Provide the [x, y] coordinate of the cell's center where the given text is located.  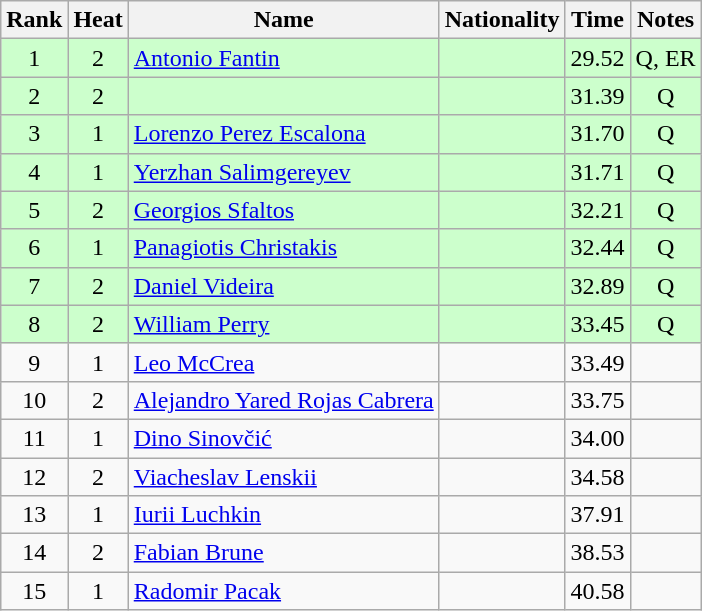
13 [34, 515]
29.52 [598, 58]
33.75 [598, 400]
Rank [34, 20]
10 [34, 400]
7 [34, 286]
Fabian Brune [284, 553]
33.45 [598, 324]
31.39 [598, 96]
32.21 [598, 210]
Time [598, 20]
11 [34, 438]
Lorenzo Perez Escalona [284, 134]
Georgios Sfaltos [284, 210]
Panagiotis Christakis [284, 248]
6 [34, 248]
Nationality [502, 20]
34.00 [598, 438]
40.58 [598, 591]
William Perry [284, 324]
Daniel Videira [284, 286]
9 [34, 362]
12 [34, 477]
Iurii Luchkin [284, 515]
32.89 [598, 286]
14 [34, 553]
Name [284, 20]
33.49 [598, 362]
Antonio Fantin [284, 58]
Yerzhan Salimgereyev [284, 172]
34.58 [598, 477]
Dino Sinovčić [284, 438]
4 [34, 172]
5 [34, 210]
3 [34, 134]
Viacheslav Lenskii [284, 477]
Radomir Pacak [284, 591]
31.70 [598, 134]
38.53 [598, 553]
37.91 [598, 515]
Leo McCrea [284, 362]
Notes [666, 20]
Alejandro Yared Rojas Cabrera [284, 400]
Heat [98, 20]
Q, ER [666, 58]
31.71 [598, 172]
15 [34, 591]
32.44 [598, 248]
8 [34, 324]
